Provide the [x, y] coordinate of the cell's center where the given text is located.  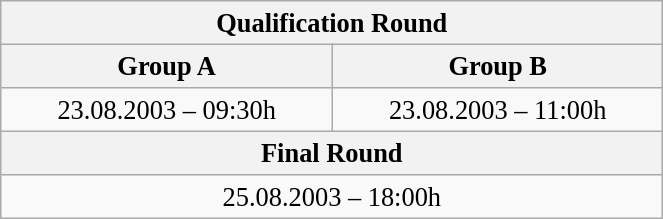
25.08.2003 – 18:00h [332, 197]
Group B [497, 66]
Final Round [332, 153]
Group A [167, 66]
23.08.2003 – 09:30h [167, 109]
23.08.2003 – 11:00h [497, 109]
Qualification Round [332, 22]
